Pinpoint the cell where the given text exists, returning its (x, y) midpoint coordinate. 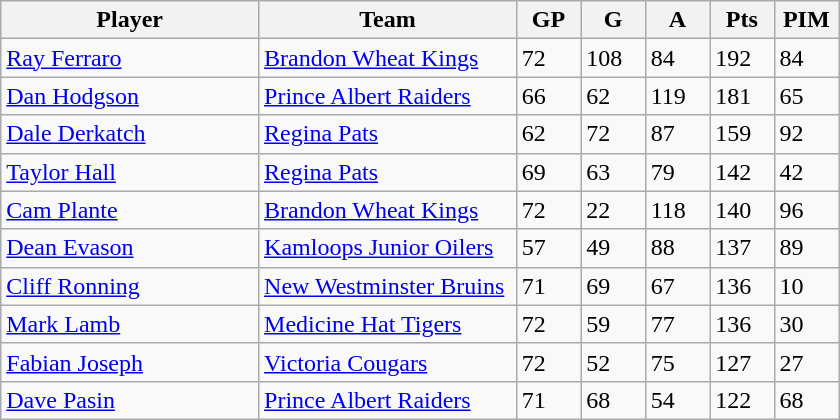
59 (613, 324)
Kamloops Junior Oilers (388, 248)
96 (806, 210)
108 (613, 58)
27 (806, 362)
57 (548, 248)
Dave Pasin (130, 400)
54 (677, 400)
Cliff Ronning (130, 286)
A (677, 20)
Victoria Cougars (388, 362)
181 (742, 96)
Dean Evason (130, 248)
New Westminster Bruins (388, 286)
89 (806, 248)
Fabian Joseph (130, 362)
88 (677, 248)
140 (742, 210)
GP (548, 20)
127 (742, 362)
Pts (742, 20)
22 (613, 210)
119 (677, 96)
30 (806, 324)
75 (677, 362)
42 (806, 172)
Ray Ferraro (130, 58)
Dale Derkatch (130, 134)
G (613, 20)
PIM (806, 20)
Mark Lamb (130, 324)
Team (388, 20)
122 (742, 400)
Dan Hodgson (130, 96)
Player (130, 20)
67 (677, 286)
137 (742, 248)
192 (742, 58)
65 (806, 96)
142 (742, 172)
52 (613, 362)
159 (742, 134)
10 (806, 286)
Medicine Hat Tigers (388, 324)
118 (677, 210)
92 (806, 134)
Cam Plante (130, 210)
49 (613, 248)
Taylor Hall (130, 172)
63 (613, 172)
66 (548, 96)
79 (677, 172)
77 (677, 324)
87 (677, 134)
